Capture the cell that displays the provided text and extract its [X, Y] central coordinate. 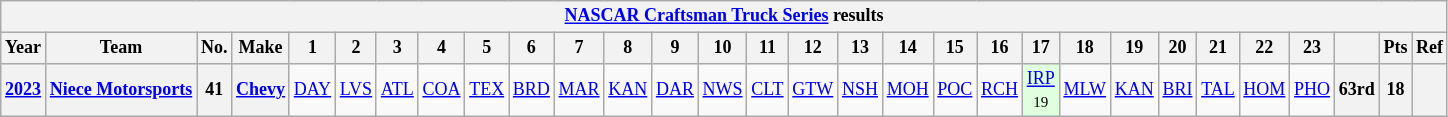
TEX [487, 90]
4 [442, 48]
22 [1264, 48]
15 [955, 48]
5 [487, 48]
12 [813, 48]
8 [628, 48]
MAR [579, 90]
14 [908, 48]
7 [579, 48]
2023 [24, 90]
Ref [1430, 48]
3 [397, 48]
9 [676, 48]
63rd [1356, 90]
16 [1000, 48]
23 [1312, 48]
POC [955, 90]
Niece Motorsports [120, 90]
41 [214, 90]
Team [120, 48]
NASCAR Craftsman Truck Series results [724, 16]
MLW [1084, 90]
LVS [356, 90]
CLT [768, 90]
2 [356, 48]
NSH [860, 90]
17 [1040, 48]
Pts [1396, 48]
11 [768, 48]
19 [1134, 48]
PHO [1312, 90]
COA [442, 90]
DAY [312, 90]
DAR [676, 90]
No. [214, 48]
GTW [813, 90]
HOM [1264, 90]
BRI [1178, 90]
BRD [531, 90]
Year [24, 48]
13 [860, 48]
TAL [1218, 90]
20 [1178, 48]
Chevy [261, 90]
21 [1218, 48]
IRP19 [1040, 90]
6 [531, 48]
Make [261, 48]
1 [312, 48]
RCH [1000, 90]
10 [722, 48]
ATL [397, 90]
MOH [908, 90]
NWS [722, 90]
